From the cell containing the given text, extract its center point as (X, Y) coordinate. 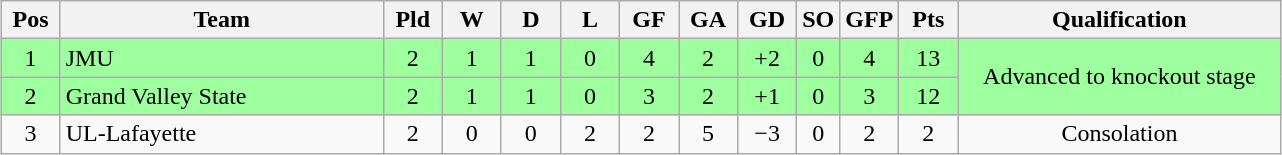
GD (768, 20)
GF (648, 20)
Grand Valley State (222, 96)
Qualification (1120, 20)
D (530, 20)
L (590, 20)
GFP (870, 20)
5 (708, 134)
Pts (928, 20)
Pld (412, 20)
12 (928, 96)
+2 (768, 58)
+1 (768, 96)
Team (222, 20)
Pos (30, 20)
GA (708, 20)
−3 (768, 134)
UL-Lafayette (222, 134)
Consolation (1120, 134)
SO (818, 20)
13 (928, 58)
Advanced to knockout stage (1120, 77)
W (472, 20)
JMU (222, 58)
